Pinpoint the cell where the given text exists, returning its [X, Y] midpoint coordinate. 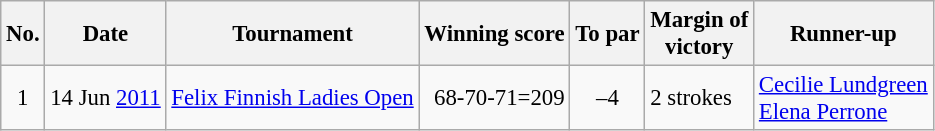
To par [608, 34]
Tournament [292, 34]
68-70-71=209 [494, 98]
Winning score [494, 34]
Cecilie Lundgreen Elena Perrone [844, 98]
1 [23, 98]
Date [106, 34]
Runner-up [844, 34]
Felix Finnish Ladies Open [292, 98]
No. [23, 34]
2 strokes [700, 98]
14 Jun 2011 [106, 98]
Margin ofvictory [700, 34]
–4 [608, 98]
